Return the [X, Y] coordinate for the center point of the cell that contains the specified text.  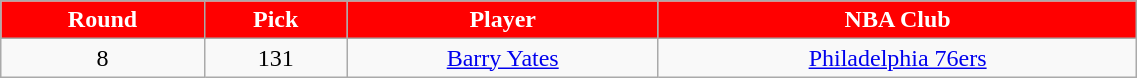
Philadelphia 76ers [897, 58]
Pick [276, 20]
Barry Yates [502, 58]
131 [276, 58]
Player [502, 20]
Round [103, 20]
8 [103, 58]
NBA Club [897, 20]
